Pinpoint the cell where the given text exists, returning its [X, Y] midpoint coordinate. 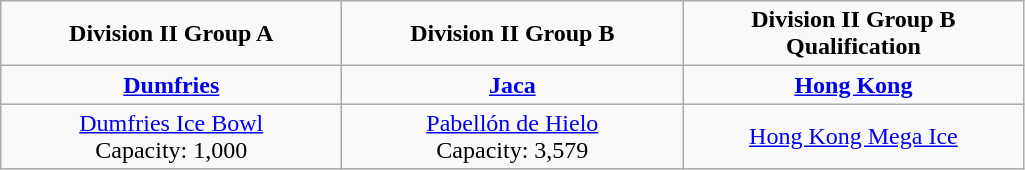
Pabellón de HieloCapacity: 3,579 [512, 136]
Hong Kong [854, 85]
Hong Kong Mega Ice [854, 136]
Dumfries [172, 85]
Dumfries Ice BowlCapacity: 1,000 [172, 136]
Jaca [512, 85]
Division II Group A [172, 34]
Division II Group BQualification [854, 34]
Division II Group B [512, 34]
